Identify which cell holds the provided text, then report its [X, Y] central coordinate. 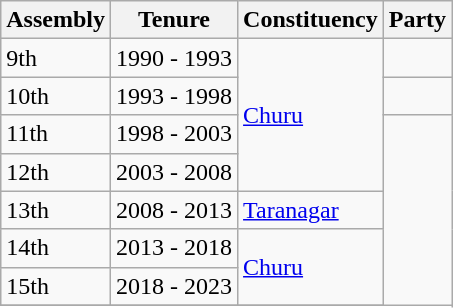
13th [56, 210]
Constituency [311, 20]
Taranagar [311, 210]
Assembly [56, 20]
12th [56, 172]
14th [56, 248]
2013 - 2018 [174, 248]
Party [417, 20]
11th [56, 134]
1993 - 1998 [174, 96]
2008 - 2013 [174, 210]
2003 - 2008 [174, 172]
1990 - 1993 [174, 58]
15th [56, 286]
2018 - 2023 [174, 286]
10th [56, 96]
Tenure [174, 20]
9th [56, 58]
1998 - 2003 [174, 134]
